Capture the cell that displays the provided text and extract its [X, Y] central coordinate. 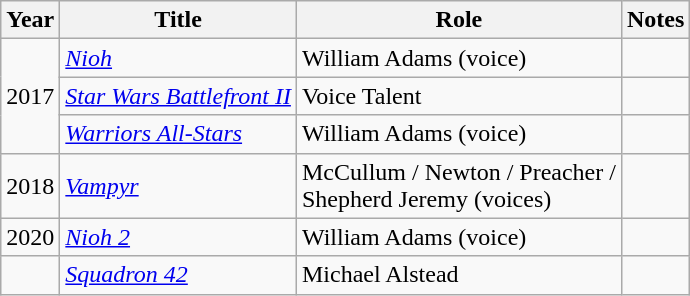
2020 [30, 237]
Title [178, 20]
Vampyr [178, 186]
Nioh [178, 58]
Warriors All-Stars [178, 134]
Michael Alstead [458, 275]
2018 [30, 186]
Notes [655, 20]
Star Wars Battlefront II [178, 96]
Year [30, 20]
McCullum / Newton / Preacher /Shepherd Jeremy (voices) [458, 186]
Nioh 2 [178, 237]
Role [458, 20]
Voice Talent [458, 96]
Squadron 42 [178, 275]
2017 [30, 96]
